Search for the cell housing the specified text and yield its (X, Y) center coordinate. 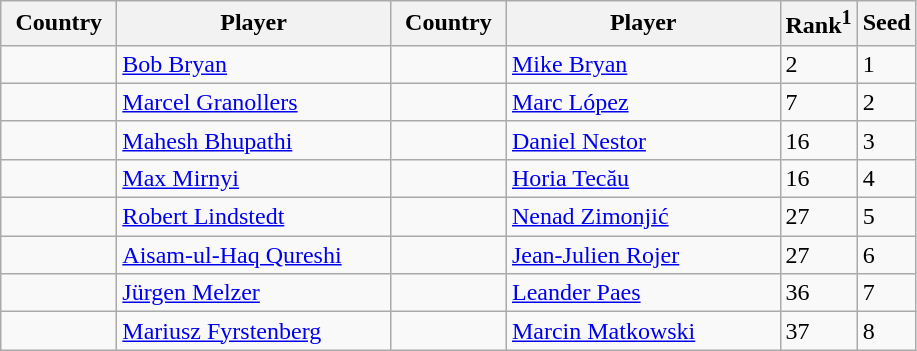
Robert Lindstedt (254, 217)
Jürgen Melzer (254, 293)
Marcin Matkowski (643, 331)
Aisam-ul-Haq Qureshi (254, 255)
Jean-Julien Rojer (643, 255)
Leander Paes (643, 293)
6 (886, 255)
Nenad Zimonjić (643, 217)
Horia Tecău (643, 178)
Marc López (643, 102)
Mike Bryan (643, 64)
8 (886, 331)
Mariusz Fyrstenberg (254, 331)
1 (886, 64)
3 (886, 140)
37 (818, 331)
Daniel Nestor (643, 140)
5 (886, 217)
Mahesh Bhupathi (254, 140)
Max Mirnyi (254, 178)
36 (818, 293)
4 (886, 178)
Rank1 (818, 24)
Marcel Granollers (254, 102)
Bob Bryan (254, 64)
Seed (886, 24)
